For the text-containing cell, return its midpoint in [X, Y] coordinate format. 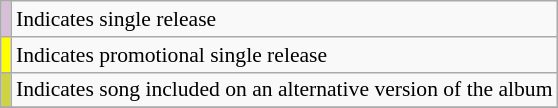
Indicates song included on an alternative version of the album [284, 90]
Indicates promotional single release [284, 55]
Indicates single release [284, 19]
